Find where the given text appears and provide that cell's center as [X, Y] coordinate. 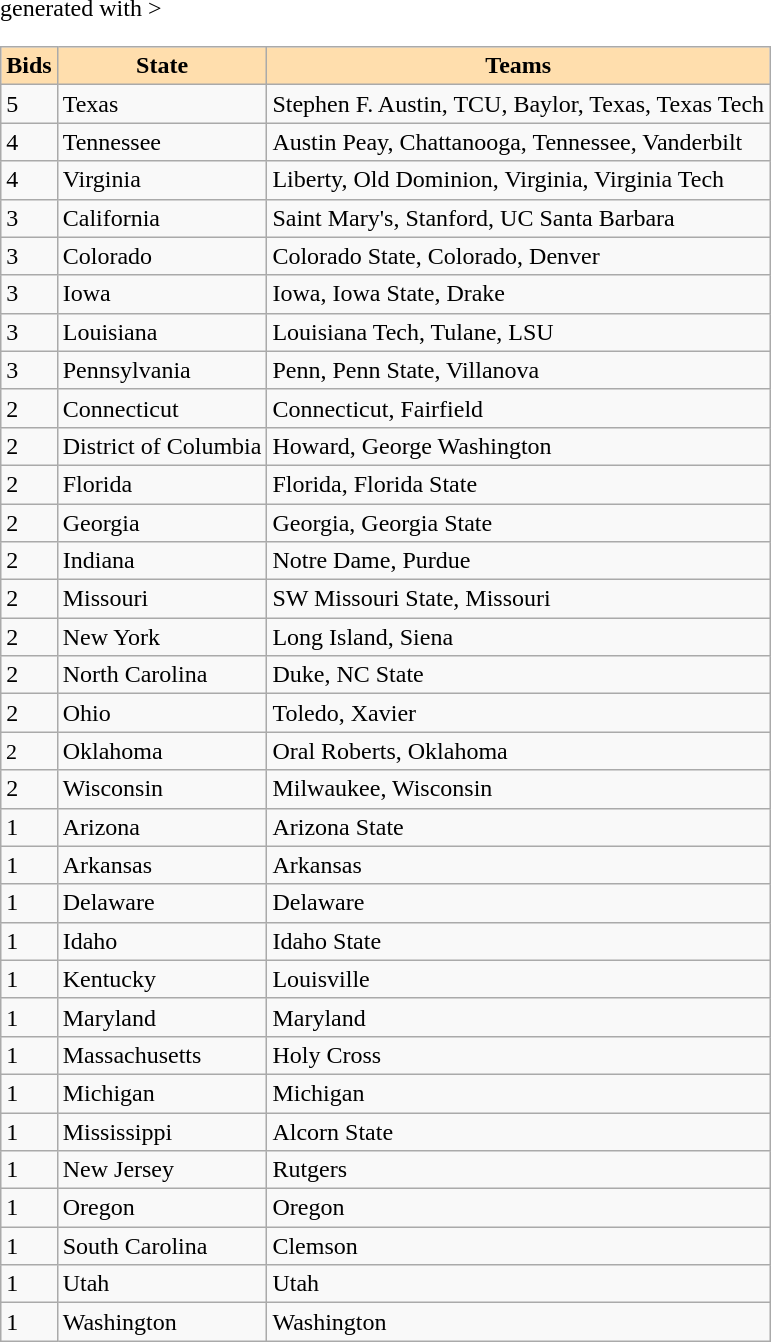
Oklahoma [162, 751]
Tennessee [162, 142]
Indiana [162, 561]
Connecticut [162, 408]
Kentucky [162, 979]
Ohio [162, 713]
New Jersey [162, 1170]
Iowa [162, 294]
Clemson [518, 1246]
Connecticut, Fairfield [518, 408]
Rutgers [518, 1170]
Bids [29, 66]
Penn, Penn State, Villanova [518, 370]
Liberty, Old Dominion, Virginia, Virginia Tech [518, 180]
SW Missouri State, Missouri [518, 599]
North Carolina [162, 675]
Howard, George Washington [518, 446]
Notre Dame, Purdue [518, 561]
Teams [518, 66]
South Carolina [162, 1246]
Florida [162, 484]
Wisconsin [162, 789]
Duke, NC State [518, 675]
Arizona State [518, 827]
Saint Mary's, Stanford, UC Santa Barbara [518, 218]
Iowa, Iowa State, Drake [518, 294]
Pennsylvania [162, 370]
District of Columbia [162, 446]
California [162, 218]
Virginia [162, 180]
Austin Peay, Chattanooga, Tennessee, Vanderbilt [518, 142]
Toledo, Xavier [518, 713]
New York [162, 637]
Georgia, Georgia State [518, 523]
Massachusetts [162, 1055]
Alcorn State [518, 1131]
Oral Roberts, Oklahoma [518, 751]
Colorado State, Colorado, Denver [518, 256]
Missouri [162, 599]
Holy Cross [518, 1055]
Idaho [162, 941]
Stephen F. Austin, TCU, Baylor, Texas, Texas Tech [518, 104]
Colorado [162, 256]
Louisville [518, 979]
Louisiana [162, 332]
Louisiana Tech, Tulane, LSU [518, 332]
Florida, Florida State [518, 484]
5 [29, 104]
Idaho State [518, 941]
Arizona [162, 827]
Milwaukee, Wisconsin [518, 789]
Long Island, Siena [518, 637]
Georgia [162, 523]
Texas [162, 104]
Mississippi [162, 1131]
State [162, 66]
